Capture the cell that displays the provided text and extract its [x, y] central coordinate. 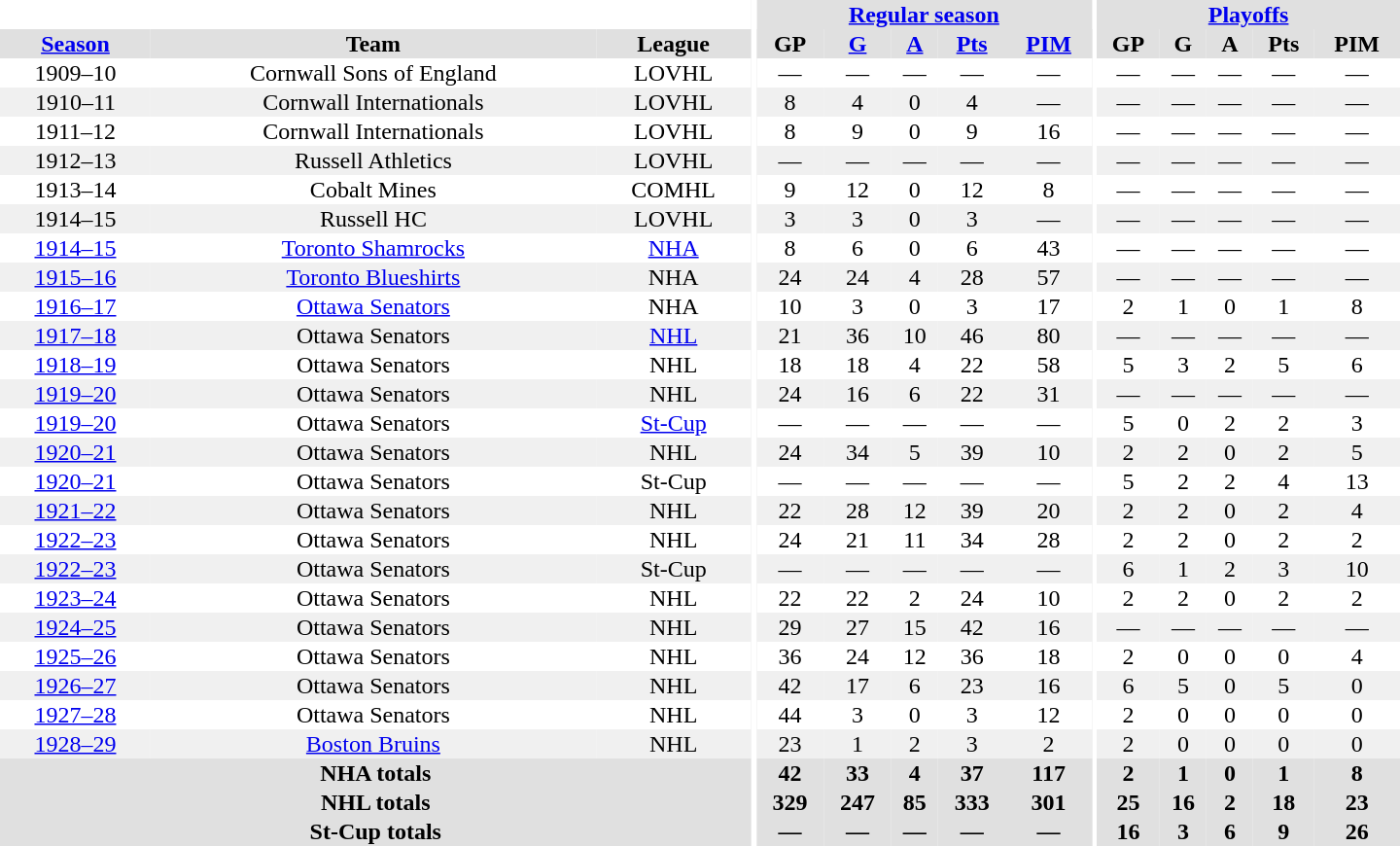
Regular season [924, 15]
1917–18 [76, 335]
1927–28 [76, 715]
247 [857, 802]
1911–12 [76, 131]
Cornwall Sons of England [373, 73]
Russell HC [373, 219]
1923–24 [76, 598]
NHL totals [375, 802]
1925–26 [76, 656]
1909–10 [76, 73]
1921–22 [76, 511]
1910–11 [76, 102]
Toronto Shamrocks [373, 248]
44 [789, 715]
85 [915, 802]
25 [1128, 802]
1916–17 [76, 306]
1915–16 [76, 277]
1913–14 [76, 190]
301 [1048, 802]
COMHL [674, 190]
1926–27 [76, 686]
Cobalt Mines [373, 190]
15 [915, 627]
1912–13 [76, 160]
Russell Athletics [373, 160]
13 [1357, 481]
Team [373, 44]
1918–19 [76, 365]
29 [789, 627]
St-Cup totals [375, 831]
43 [1048, 248]
League [674, 44]
80 [1048, 335]
Toronto Blueshirts [373, 277]
11 [915, 540]
31 [1048, 394]
Season [76, 44]
1924–25 [76, 627]
46 [972, 335]
329 [789, 802]
Playoffs [1248, 15]
37 [972, 773]
57 [1048, 277]
27 [857, 627]
26 [1357, 831]
117 [1048, 773]
33 [857, 773]
1928–29 [76, 744]
58 [1048, 365]
NHA totals [375, 773]
Boston Bruins [373, 744]
20 [1048, 511]
333 [972, 802]
